Pinpoint the cell where the given text exists, returning its (x, y) midpoint coordinate. 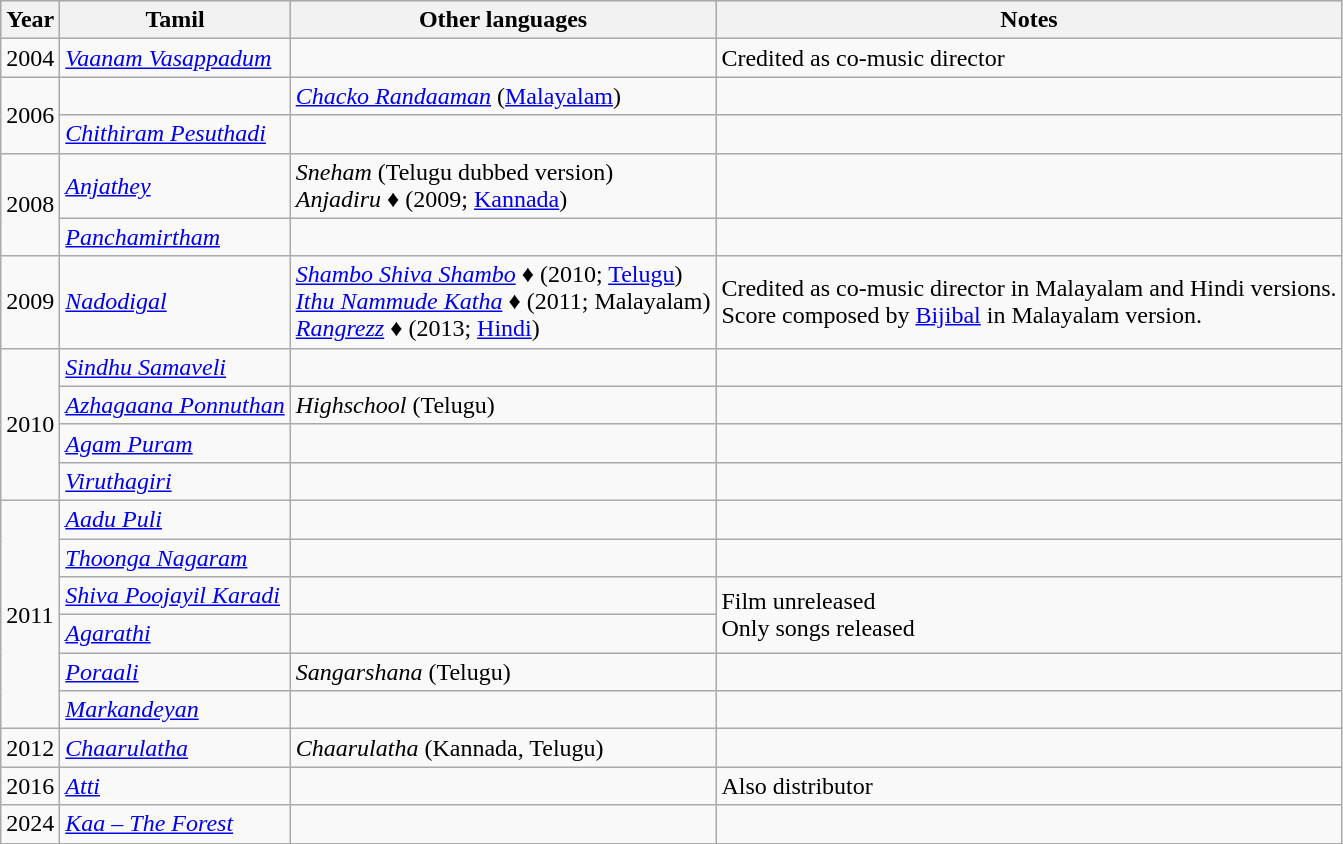
Other languages (503, 20)
Vaanam Vasappadum (175, 58)
Film unreleasedOnly songs released (1029, 615)
Chaarulatha (175, 748)
Credited as co-music director (1029, 58)
Shiva Poojayil Karadi (175, 596)
Also distributor (1029, 786)
Aadu Puli (175, 519)
2024 (30, 824)
Chacko Randaaman (Malayalam) (503, 96)
2016 (30, 786)
Anjathey (175, 186)
Sangarshana (Telugu) (503, 672)
Azhagaana Ponnuthan (175, 405)
2010 (30, 424)
Chithiram Pesuthadi (175, 134)
2008 (30, 204)
Kaa – The Forest (175, 824)
Shambo Shiva Shambo ♦ (2010; Telugu)Ithu Nammude Katha ♦ (2011; Malayalam) Rangrezz ♦ (2013; Hindi) (503, 302)
2011 (30, 614)
Sindhu Samaveli (175, 367)
Notes (1029, 20)
2012 (30, 748)
2009 (30, 302)
Viruthagiri (175, 481)
Markandeyan (175, 710)
Nadodigal (175, 302)
2006 (30, 115)
2004 (30, 58)
Agam Puram (175, 443)
Agarathi (175, 634)
Thoonga Nagaram (175, 557)
Sneham (Telugu dubbed version)Anjadiru ♦ (2009; Kannada) (503, 186)
Poraali (175, 672)
Tamil (175, 20)
Atti (175, 786)
Credited as co-music director in Malayalam and Hindi versions.Score composed by Bijibal in Malayalam version. (1029, 302)
Chaarulatha (Kannada, Telugu) (503, 748)
Highschool (Telugu) (503, 405)
Year (30, 20)
Panchamirtham (175, 237)
